Search for the cell housing the specified text and yield its [x, y] center coordinate. 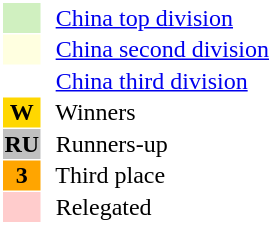
Winners [156, 113]
Relegated [156, 207]
China second division [156, 49]
W [22, 113]
RU [22, 144]
China top division [156, 18]
China third division [156, 81]
Runners-up [156, 144]
Third place [156, 175]
3 [22, 175]
